Scan for the cell matching the given text and deliver its (X, Y) coordinate at center. 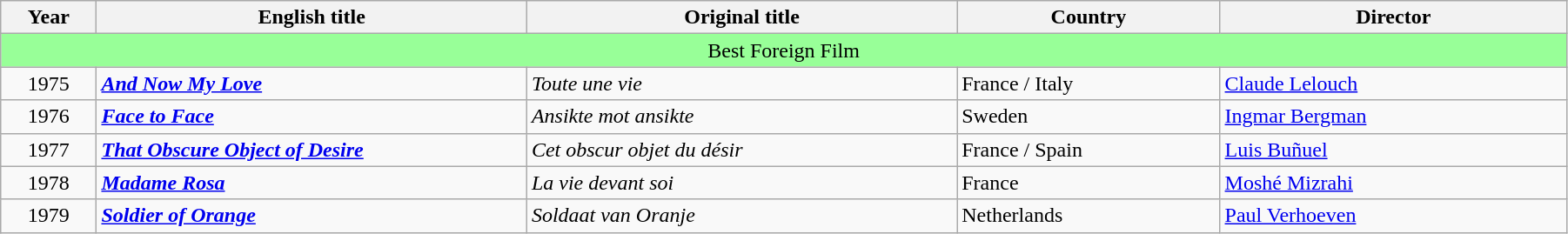
Original title (741, 17)
Sweden (1089, 117)
Best Foreign Film (784, 50)
Ansikte mot ansikte (741, 117)
Soldier of Orange (312, 216)
Paul Verhoeven (1393, 216)
Face to Face (312, 117)
Country (1089, 17)
1976 (49, 117)
France / Spain (1089, 150)
Director (1393, 17)
1977 (49, 150)
1975 (49, 84)
English title (312, 17)
France / Italy (1089, 84)
1978 (49, 183)
Year (49, 17)
Soldaat van Oranje (741, 216)
Ingmar Bergman (1393, 117)
Madame Rosa (312, 183)
That Obscure Object of Desire (312, 150)
La vie devant soi (741, 183)
Cet obscur objet du désir (741, 150)
Luis Buñuel (1393, 150)
France (1089, 183)
Netherlands (1089, 216)
1979 (49, 216)
And Now My Love (312, 84)
Toute une vie (741, 84)
Moshé Mizrahi (1393, 183)
Claude Lelouch (1393, 84)
